Detect which cell encompasses the target text, then output its (x, y) center coordinate. 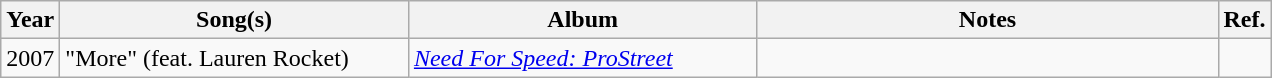
Notes (988, 20)
Album (582, 20)
Year (30, 20)
Need For Speed: ProStreet (582, 58)
2007 (30, 58)
Song(s) (234, 20)
"More" (feat. Lauren Rocket) (234, 58)
Ref. (1244, 20)
